Scan for the cell matching the given text and deliver its [X, Y] coordinate at center. 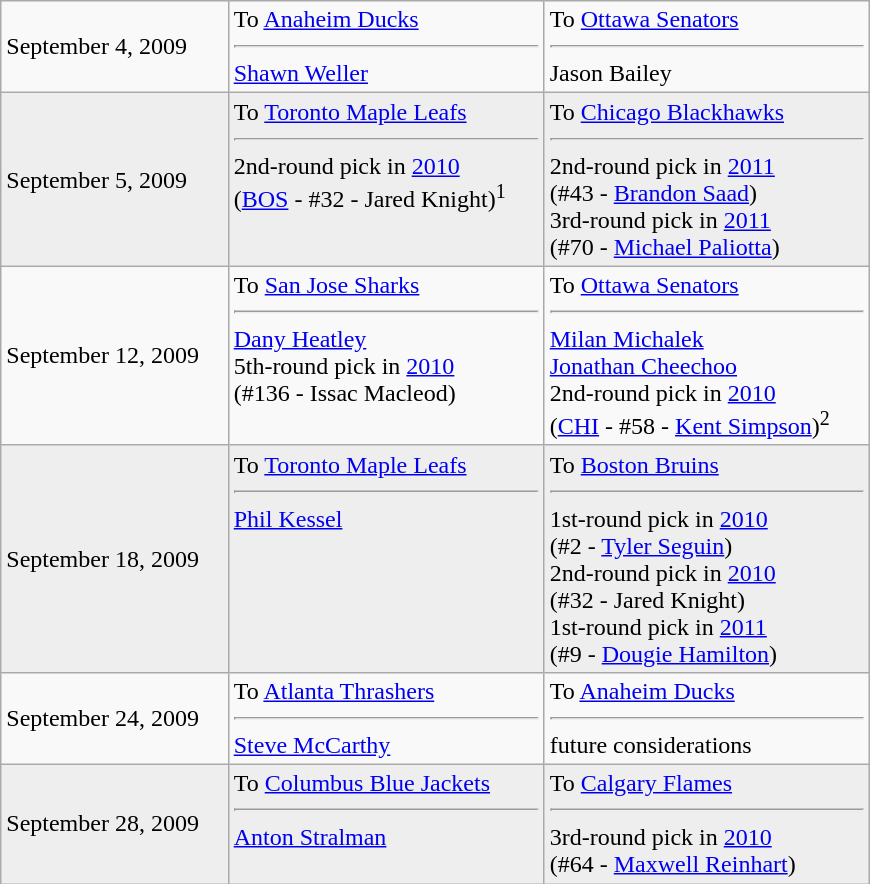
To Toronto Maple Leafs2nd-round pick in 2010(BOS - #32 - Jared Knight)1 [386, 180]
To Anaheim Ducksfuture considerations [706, 718]
September 18, 2009 [114, 558]
To Ottawa SenatorsMilan MichalekJonathan Cheechoo2nd-round pick in 2010(CHI - #58 - Kent Simpson)2 [706, 356]
To Toronto Maple LeafsPhil Kessel [386, 558]
September 12, 2009 [114, 356]
To Chicago Blackhawks2nd-round pick in 2011(#43 - Brandon Saad)3rd-round pick in 2011(#70 - Michael Paliotta) [706, 180]
September 4, 2009 [114, 47]
To Ottawa SenatorsJason Bailey [706, 47]
To Boston Bruins1st-round pick in 2010(#2 - Tyler Seguin)2nd-round pick in 2010(#32 - Jared Knight)1st-round pick in 2011(#9 - Dougie Hamilton) [706, 558]
To Atlanta ThrashersSteve McCarthy [386, 718]
September 24, 2009 [114, 718]
To Calgary Flames3rd-round pick in 2010(#64 - Maxwell Reinhart) [706, 824]
September 28, 2009 [114, 824]
To Columbus Blue JacketsAnton Stralman [386, 824]
To Anaheim DucksShawn Weller [386, 47]
To San Jose SharksDany Heatley5th-round pick in 2010(#136 - Issac Macleod) [386, 356]
September 5, 2009 [114, 180]
